Find where the given text appears and provide that cell's center as [X, Y] coordinate. 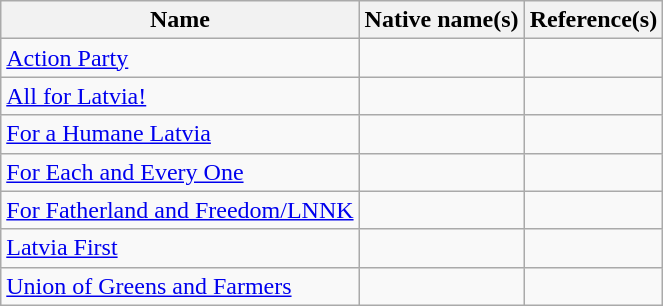
Latvia First [180, 248]
Action Party [180, 58]
Native name(s) [442, 20]
For Each and Every One [180, 172]
For Fatherland and Freedom/LNNK [180, 210]
For a Humane Latvia [180, 134]
All for Latvia! [180, 96]
Reference(s) [594, 20]
Name [180, 20]
Union of Greens and Farmers [180, 286]
